Provide the [x, y] coordinate of the cell's center where the given text is located.  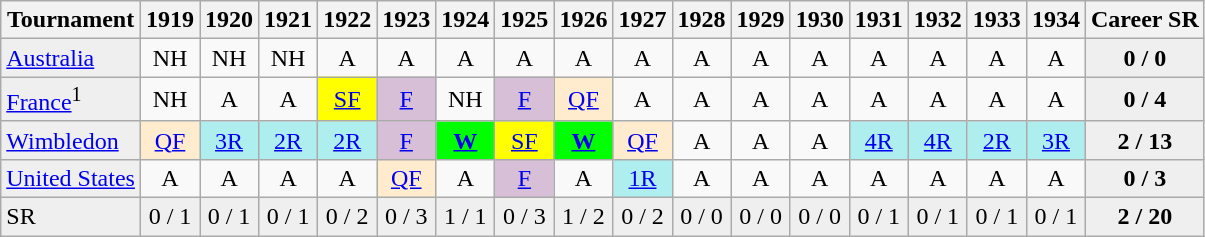
1923 [406, 20]
1922 [348, 20]
Australia [71, 58]
2 / 13 [1144, 140]
1R [642, 178]
1928 [702, 20]
1934 [1056, 20]
1920 [230, 20]
1926 [584, 20]
1919 [170, 20]
1 / 1 [466, 217]
2 / 20 [1144, 217]
Wimbledon [71, 140]
France1 [71, 100]
1929 [760, 20]
1924 [466, 20]
1927 [642, 20]
1931 [878, 20]
United States [71, 178]
1 / 2 [584, 217]
1930 [820, 20]
Career SR [1144, 20]
Tournament [71, 20]
1933 [996, 20]
1925 [524, 20]
1921 [288, 20]
1932 [938, 20]
0 / 4 [1144, 100]
SR [71, 217]
